Locate the cell with the specified text and output its [x, y] center coordinate. 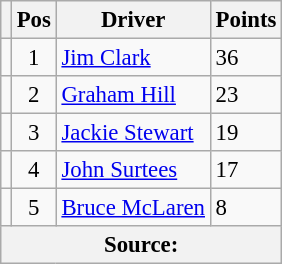
Jackie Stewart [133, 133]
19 [246, 133]
4 [34, 170]
Driver [133, 20]
Bruce McLaren [133, 208]
17 [246, 170]
23 [246, 95]
1 [34, 58]
5 [34, 208]
Source: [142, 245]
John Surtees [133, 170]
Pos [34, 20]
8 [246, 208]
3 [34, 133]
2 [34, 95]
Jim Clark [133, 58]
Graham Hill [133, 95]
Points [246, 20]
36 [246, 58]
